Provide the [X, Y] coordinate of the cell's center where the given text is located.  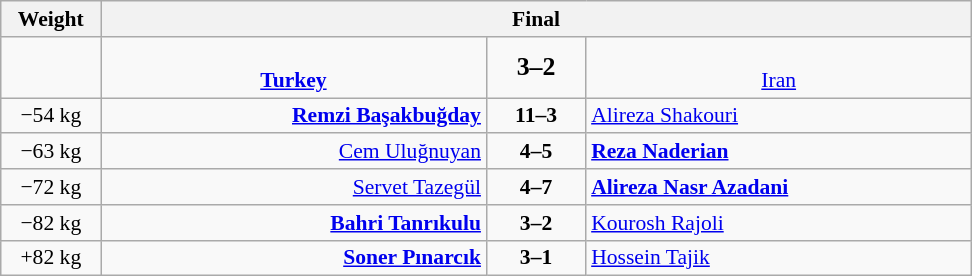
Final [536, 19]
Hossein Tajik [778, 258]
Kourosh Rajoli [778, 223]
Alireza Nasr Azadani [778, 187]
Soner Pınarcık [294, 258]
Cem Uluğnuyan [294, 152]
−82 kg [51, 223]
Servet Tazegül [294, 187]
Alireza Shakouri [778, 116]
4–7 [536, 187]
Bahri Tanrıkulu [294, 223]
3–1 [536, 258]
−54 kg [51, 116]
+82 kg [51, 258]
Weight [51, 19]
−63 kg [51, 152]
Iran [778, 68]
−72 kg [51, 187]
Remzi Başakbuğday [294, 116]
11–3 [536, 116]
Turkey [294, 68]
4–5 [536, 152]
Reza Naderian [778, 152]
